Search for the cell housing the specified text and yield its (x, y) center coordinate. 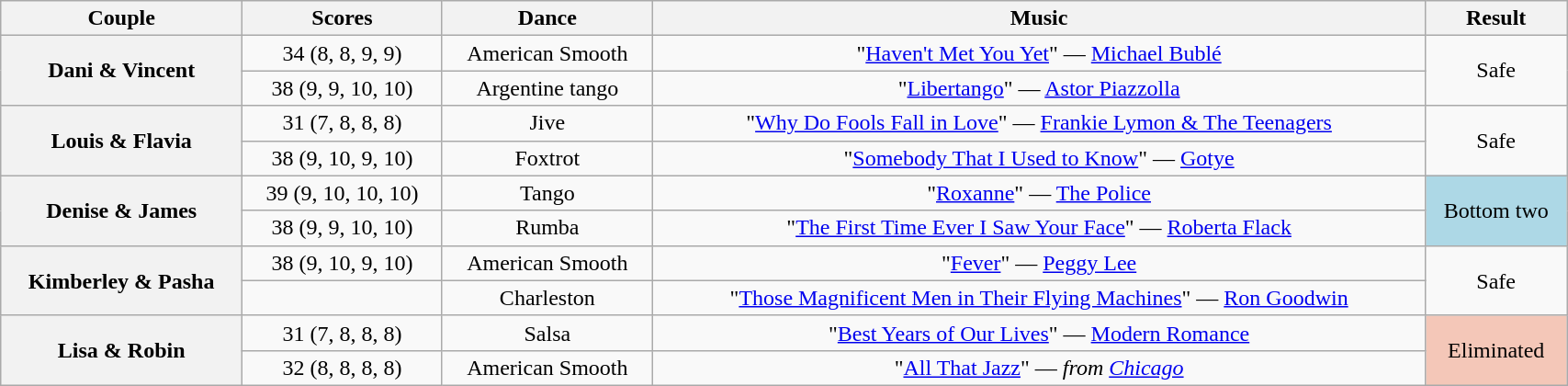
Jive (547, 123)
"Somebody That I Used to Know" — Gotye (1038, 158)
"The First Time Ever I Saw Your Face" — Roberta Flack (1038, 228)
Tango (547, 193)
Lisa & Robin (121, 350)
Argentine tango (547, 88)
Charleston (547, 298)
Scores (343, 18)
Eliminated (1496, 350)
"Libertango" — Astor Piazzolla (1038, 88)
Couple (121, 18)
39 (9, 10, 10, 10) (343, 193)
"Those Magnificent Men in Their Flying Machines" — Ron Goodwin (1038, 298)
Kimberley & Pasha (121, 280)
Result (1496, 18)
"Why Do Fools Fall in Love" — Frankie Lymon & The Teenagers (1038, 123)
"Fever" — Peggy Lee (1038, 263)
"Roxanne" — The Police (1038, 193)
"Best Years of Our Lives" — Modern Romance (1038, 333)
Salsa (547, 333)
Dance (547, 18)
32 (8, 8, 8, 8) (343, 368)
"All That Jazz" — from Chicago (1038, 368)
Foxtrot (547, 158)
Louis & Flavia (121, 141)
Rumba (547, 228)
Denise & James (121, 210)
Bottom two (1496, 210)
34 (8, 8, 9, 9) (343, 53)
Music (1038, 18)
"Haven't Met You Yet" — Michael Bublé (1038, 53)
Dani & Vincent (121, 71)
